For the text-containing cell, return its midpoint in [x, y] coordinate format. 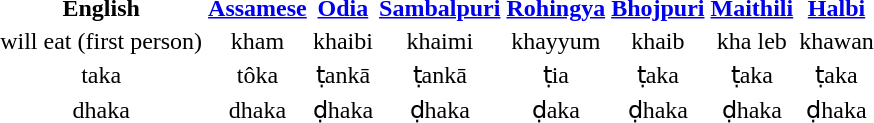
kham [258, 41]
khayyum [556, 41]
ṭia [556, 75]
khaimi [440, 41]
khaibi [342, 41]
khaib [658, 41]
tôka [258, 75]
kha leb [752, 41]
